Search for the cell housing the specified text and yield its [x, y] center coordinate. 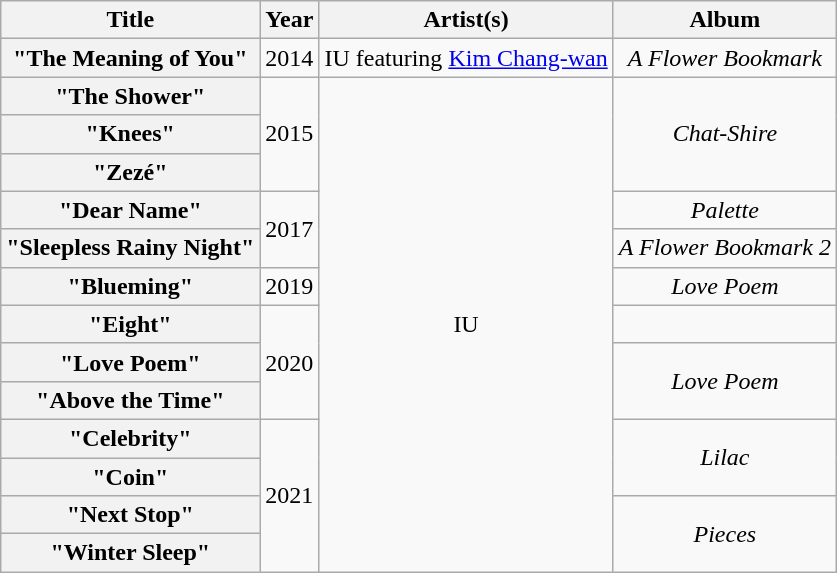
"Love Poem" [130, 362]
2021 [290, 495]
"Celebrity" [130, 438]
"Dear Name" [130, 210]
A Flower Bookmark 2 [724, 248]
"Next Stop" [130, 515]
"Coin" [130, 477]
IU [466, 324]
"The Meaning of You" [130, 58]
Lilac [724, 457]
2015 [290, 134]
2019 [290, 286]
"Winter Sleep" [130, 553]
A Flower Bookmark [724, 58]
IU featuring Kim Chang-wan [466, 58]
"Zezé" [130, 172]
Pieces [724, 534]
Palette [724, 210]
"Sleepless Rainy Night" [130, 248]
Title [130, 20]
Artist(s) [466, 20]
2020 [290, 362]
2014 [290, 58]
"Eight" [130, 324]
"Blueming" [130, 286]
"The Shower" [130, 96]
2017 [290, 229]
"Above the Time" [130, 400]
"Knees" [130, 134]
Chat-Shire [724, 134]
Album [724, 20]
Year [290, 20]
